For the text-containing cell, return its midpoint in [X, Y] coordinate format. 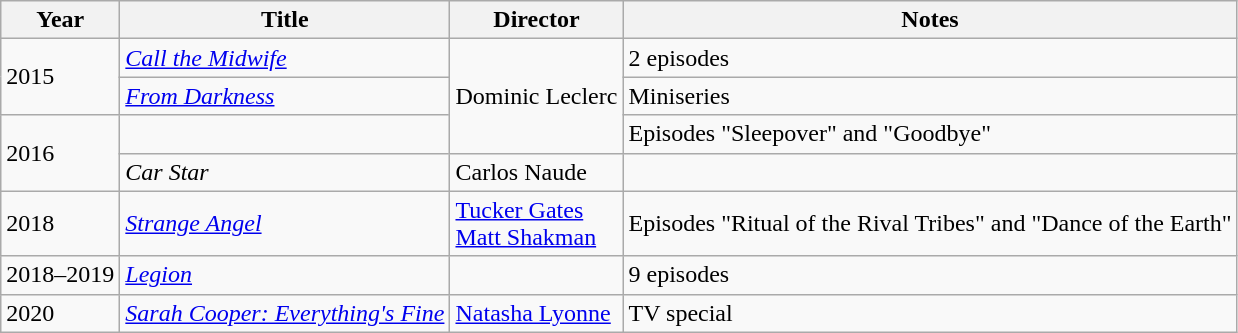
2015 [60, 77]
Episodes "Sleepover" and "Goodbye" [930, 134]
2018 [60, 224]
Miniseries [930, 96]
Dominic Leclerc [536, 96]
9 episodes [930, 275]
From Darkness [285, 96]
Tucker GatesMatt Shakman [536, 224]
Call the Midwife [285, 58]
2020 [60, 313]
TV special [930, 313]
Legion [285, 275]
2 episodes [930, 58]
Title [285, 20]
Notes [930, 20]
Director [536, 20]
Episodes "Ritual of the Rival Tribes" and "Dance of the Earth" [930, 224]
Natasha Lyonne [536, 313]
Car Star [285, 172]
2016 [60, 153]
Carlos Naude [536, 172]
Year [60, 20]
2018–2019 [60, 275]
Sarah Cooper: Everything's Fine [285, 313]
Strange Angel [285, 224]
